Find where the given text appears and provide that cell's center as (x, y) coordinate. 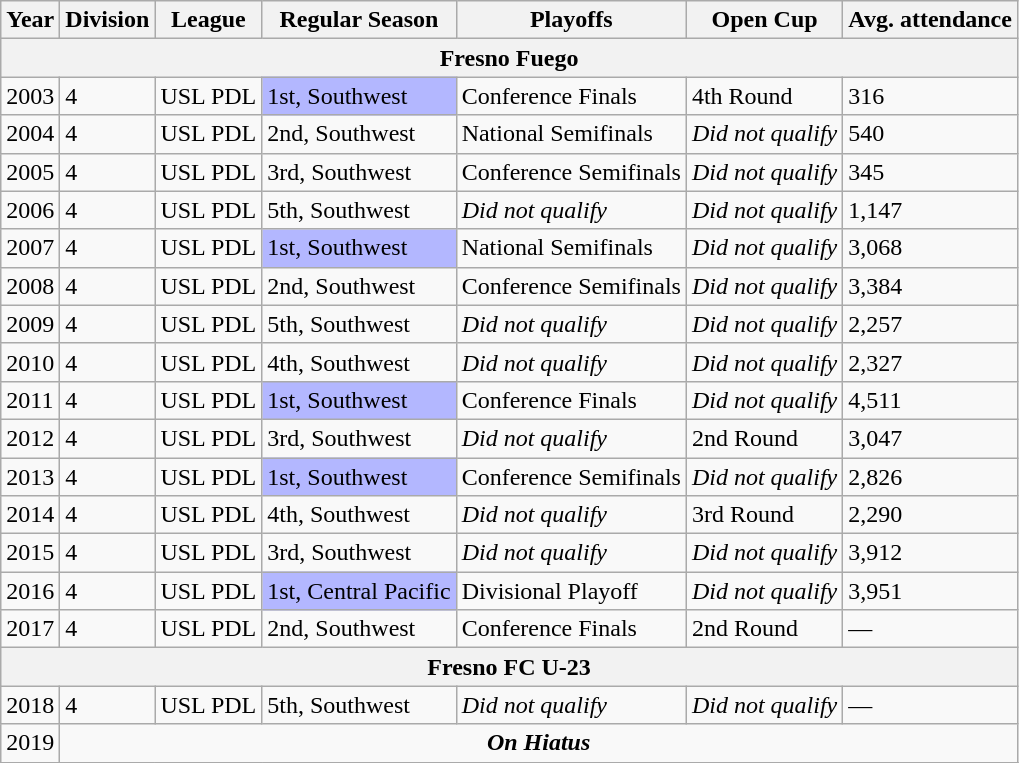
316 (930, 96)
2,290 (930, 515)
Fresno Fuego (510, 58)
2007 (30, 248)
2,327 (930, 362)
2013 (30, 477)
Regular Season (359, 20)
345 (930, 172)
1st, Central Pacific (359, 591)
2015 (30, 553)
3rd Round (764, 515)
2,826 (930, 477)
2004 (30, 134)
League (208, 20)
2014 (30, 515)
Avg. attendance (930, 20)
2018 (30, 705)
On Hiatus (539, 743)
Open Cup (764, 20)
Division (108, 20)
2008 (30, 286)
2012 (30, 438)
2006 (30, 210)
1,147 (930, 210)
Fresno FC U-23 (510, 667)
Playoffs (571, 20)
4th Round (764, 96)
2009 (30, 324)
2016 (30, 591)
2017 (30, 629)
4,511 (930, 400)
2003 (30, 96)
2019 (30, 743)
3,068 (930, 248)
3,912 (930, 553)
2,257 (930, 324)
Year (30, 20)
Divisional Playoff (571, 591)
3,951 (930, 591)
2005 (30, 172)
3,047 (930, 438)
540 (930, 134)
2011 (30, 400)
3,384 (930, 286)
2010 (30, 362)
